Search for the cell housing the specified text and yield its [x, y] center coordinate. 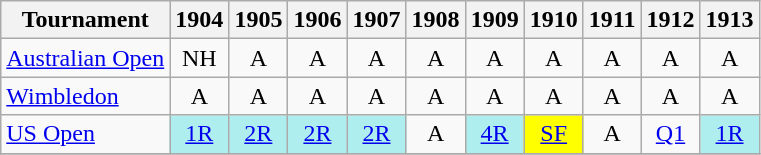
1906 [318, 20]
1908 [436, 20]
Q1 [670, 134]
1907 [376, 20]
4R [494, 134]
1905 [258, 20]
1910 [554, 20]
1912 [670, 20]
1909 [494, 20]
Australian Open [86, 58]
US Open [86, 134]
1904 [200, 20]
1913 [730, 20]
Tournament [86, 20]
1911 [612, 20]
SF [554, 134]
NH [200, 58]
Wimbledon [86, 96]
